Identify which cell holds the provided text, then report its (X, Y) central coordinate. 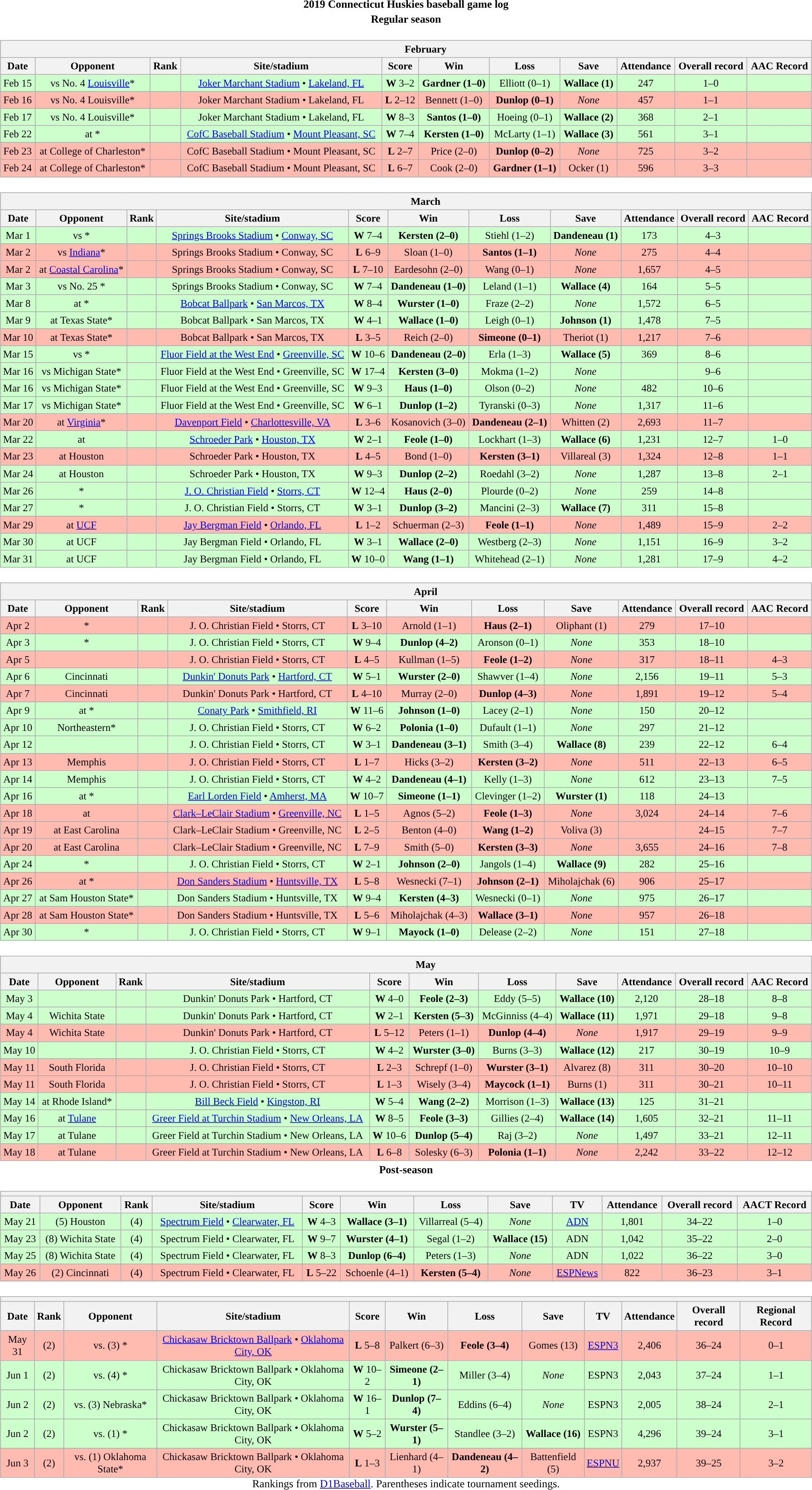
1,971 (647, 1016)
Wallace (2–0) (429, 542)
Burns (3–3) (517, 1050)
Hoeing (0–1) (525, 117)
Wurster (1–0) (429, 303)
Mar 30 (18, 542)
Villareal (3) (585, 456)
2,693 (649, 422)
at Rhode Island* (77, 1101)
Clevinger (1–2) (507, 796)
Alvarez (8) (587, 1067)
1,891 (647, 694)
Apr 16 (18, 796)
15–8 (713, 508)
Wallace (7) (585, 508)
Wallace (16) (553, 1434)
247 (645, 83)
W 10–2 (367, 1375)
10–6 (713, 388)
L 2–5 (367, 830)
vs. (3) * (111, 1346)
29–18 (711, 1016)
Feole (1–1) (509, 525)
3,655 (647, 847)
Polonia (1–0) (429, 728)
W 6–2 (367, 728)
2–2 (780, 525)
Wang (2–2) (444, 1101)
Burns (1) (587, 1084)
Kersten (3–1) (509, 456)
May 21 (20, 1222)
457 (645, 100)
Davenport Field • Charlottesville, VA (252, 422)
Eddy (5–5) (517, 999)
2,406 (649, 1346)
Feb 17 (18, 117)
282 (647, 864)
Maycock (1–1) (517, 1084)
L 6–9 (368, 252)
Apr 14 (18, 779)
Lienhard (4–1) (417, 1463)
Cook (2–0) (454, 168)
259 (649, 491)
19–12 (711, 694)
511 (647, 762)
Dunlop (3–2) (429, 508)
1,801 (632, 1222)
Miholajchak (6) (581, 881)
26–17 (711, 898)
at Coastal Carolina* (82, 269)
18–11 (711, 659)
Wallace (12) (587, 1050)
36–22 (700, 1256)
Apr 10 (18, 728)
March (406, 201)
Mar 22 (18, 440)
9–6 (713, 371)
26–18 (711, 915)
4–5 (713, 269)
May 31 (18, 1346)
Apr 27 (18, 898)
W 6–1 (368, 406)
Feole (1–3) (507, 813)
Feole (1–2) (507, 659)
17–9 (713, 559)
Ocker (1) (588, 168)
Simeone (2–1) (417, 1375)
Wang (1–1) (429, 559)
Kersten (5–4) (451, 1273)
Kersten (3–2) (507, 762)
Eddins (6–4) (485, 1404)
vs No. 25 * (82, 286)
L 6–7 (400, 168)
Wurster (4–1) (377, 1238)
Mar 31 (18, 559)
W 5–4 (389, 1101)
Apr 20 (18, 847)
4–2 (780, 559)
Dunlop (0–2) (525, 151)
Feole (2–3) (444, 999)
May 17 (19, 1135)
Tyranski (0–3) (509, 406)
1,287 (649, 474)
173 (649, 235)
Dunlop (1–2) (429, 406)
Dunlop (2–2) (429, 474)
W 5–1 (367, 677)
32–21 (711, 1118)
957 (647, 915)
Dunlop (4–4) (517, 1033)
Mar 27 (18, 508)
L 5–6 (367, 915)
Feb 22 (18, 134)
Apr 5 (18, 659)
Regional Record (776, 1316)
Morrison (1–3) (517, 1101)
Price (2–0) (454, 151)
Feole (3–4) (485, 1346)
Westberg (2–3) (509, 542)
Leland (1–1) (509, 286)
Jun 3 (18, 1463)
L 7–9 (367, 847)
10–9 (780, 1050)
596 (645, 168)
W 3–2 (400, 83)
Eardesohn (2–0) (429, 269)
2–0 (774, 1238)
Mayock (1–0) (429, 932)
8–6 (713, 354)
Dandeneau (4–1) (429, 779)
30–21 (711, 1084)
Raj (3–2) (517, 1135)
297 (647, 728)
1,657 (649, 269)
Mar 15 (18, 354)
21–12 (711, 728)
118 (647, 796)
12–12 (780, 1152)
2,120 (647, 999)
Kersten (3–0) (429, 371)
Apr 26 (18, 881)
Mar 8 (18, 303)
906 (647, 881)
Wallace (1–0) (429, 320)
Kersten (5–3) (444, 1016)
369 (649, 354)
Roedahl (3–2) (509, 474)
Delease (2–2) (507, 932)
1,022 (632, 1256)
3–0 (774, 1256)
Wallace (2) (588, 117)
Feb 23 (18, 151)
Apr 6 (18, 677)
39–24 (709, 1434)
Plourde (0–2) (509, 491)
353 (647, 643)
Olson (0–2) (509, 388)
Sloan (1–0) (429, 252)
L 7–10 (368, 269)
Kersten (2–0) (429, 235)
Lacey (2–1) (507, 711)
Miller (3–4) (485, 1375)
Mar 10 (18, 337)
Wurster (5–1) (417, 1434)
6–4 (779, 745)
AACT Record (774, 1205)
Santos (1–1) (509, 252)
W 10–7 (367, 796)
36–24 (709, 1346)
Peters (1–1) (444, 1033)
482 (649, 388)
3,024 (647, 813)
Mar 23 (18, 456)
Dunlop (4–2) (429, 643)
Benton (4–0) (429, 830)
12–7 (713, 440)
2,937 (649, 1463)
Feb 24 (18, 168)
Elliott (0–1) (525, 83)
W 16–1 (367, 1404)
W 5–2 (367, 1434)
Simeone (1–1) (429, 796)
Wallace (6) (585, 440)
30–20 (711, 1067)
Santos (1–0) (454, 117)
L 2–12 (400, 100)
Wesnecki (7–1) (429, 881)
ESPNU (604, 1463)
317 (647, 659)
36–23 (700, 1273)
Apr 7 (18, 694)
1,231 (649, 440)
2,043 (649, 1375)
1,217 (649, 337)
May 25 (20, 1256)
Mokma (1–2) (509, 371)
W 12–4 (368, 491)
33–22 (711, 1152)
1,324 (649, 456)
1,489 (649, 525)
Apr 12 (18, 745)
Dandeneau (1) (585, 235)
Schuerman (2–3) (429, 525)
W 4–3 (322, 1222)
Kullman (1–5) (429, 659)
217 (647, 1050)
16–9 (713, 542)
24–14 (711, 813)
L 3–6 (368, 422)
1,151 (649, 542)
Dandeneau (1–0) (429, 286)
0–1 (776, 1346)
Dandeneau (2–1) (509, 422)
Wallace (10) (587, 999)
29–19 (711, 1033)
561 (645, 134)
Wallace (15) (520, 1238)
1,497 (647, 1135)
Kosanovich (3–0) (429, 422)
Haus (2–0) (429, 491)
Wurster (3–0) (444, 1050)
Leigh (0–1) (509, 320)
Apr 19 (18, 830)
L 5–22 (322, 1273)
5–4 (779, 694)
27–18 (711, 932)
L 4–10 (367, 694)
Gomes (13) (553, 1346)
3–3 (711, 168)
Apr 3 (18, 643)
Johnson (1) (585, 320)
4–4 (713, 252)
Gillies (2–4) (517, 1118)
150 (647, 711)
Dandeneau (4–2) (485, 1463)
822 (632, 1273)
(2) Cincinnati (80, 1273)
Erla (1–3) (509, 354)
Voliva (3) (581, 830)
Apr 9 (18, 711)
W 17–4 (368, 371)
L 1–5 (367, 813)
24–13 (711, 796)
Apr 2 (18, 625)
Gardner (1–1) (525, 168)
May (406, 965)
vs. (4) * (111, 1375)
May 26 (20, 1273)
Apr 18 (18, 813)
L 3–10 (367, 625)
18–10 (711, 643)
12–8 (713, 456)
Wallace (11) (587, 1016)
Mar 26 (18, 491)
22–13 (711, 762)
Feb 16 (18, 100)
11–6 (713, 406)
May 14 (19, 1101)
10–11 (780, 1084)
Earl Lorden Field • Amherst, MA (257, 796)
Wurster (2–0) (429, 677)
Schrepf (1–0) (444, 1067)
28–18 (711, 999)
Apr 13 (18, 762)
W 4–1 (368, 320)
W 8–5 (389, 1118)
164 (649, 286)
1,042 (632, 1238)
Battenfield (5) (553, 1463)
38–24 (709, 1404)
May 3 (19, 999)
8–8 (780, 999)
Dunlop (7–4) (417, 1404)
Mar 20 (18, 422)
14–8 (713, 491)
23–13 (711, 779)
Johnson (1–0) (429, 711)
5–5 (713, 286)
37–24 (709, 1375)
125 (647, 1101)
Wallace (3) (588, 134)
Standlee (3–2) (485, 1434)
Palkert (6–3) (417, 1346)
Kersten (1–0) (454, 134)
Peters (1–3) (451, 1256)
L 6–8 (389, 1152)
Johnson (2–0) (429, 864)
1,605 (647, 1118)
Apr 30 (18, 932)
1,572 (649, 303)
vs. (3) Nebraska* (111, 1404)
11–11 (780, 1118)
Mar 1 (18, 235)
McLarty (1–1) (525, 134)
9–9 (780, 1033)
Fraze (2–2) (509, 303)
Whitten (2) (585, 422)
Feole (1–0) (429, 440)
Conaty Park • Smithfield, RI (257, 711)
W 9–7 (322, 1238)
33–21 (711, 1135)
5–3 (779, 677)
368 (645, 117)
Bennett (1–0) (454, 100)
Wesnecki (0–1) (507, 898)
Dunlop (6–4) (377, 1256)
Jun 1 (18, 1375)
Agnos (5–2) (429, 813)
17–10 (711, 625)
Haus (1–0) (429, 388)
vs. (1) Oklahoma State* (111, 1463)
20–12 (711, 711)
35–22 (700, 1238)
Feole (3–3) (444, 1118)
Haus (2–1) (507, 625)
W 11–6 (367, 711)
7–7 (779, 830)
975 (647, 898)
4,296 (649, 1434)
Dunlop (5–4) (444, 1135)
Wallace (8) (581, 745)
151 (647, 932)
2,242 (647, 1152)
31–21 (711, 1101)
Smith (5–0) (429, 847)
Gardner (1–0) (454, 83)
Mar 17 (18, 406)
L 1–7 (367, 762)
2,005 (649, 1404)
279 (647, 625)
30–19 (711, 1050)
Kelly (1–3) (507, 779)
34–22 (700, 1222)
39–25 (709, 1463)
Mar 3 (18, 286)
L 1–2 (368, 525)
Shawver (1–4) (507, 677)
Mar 29 (18, 525)
25–16 (711, 864)
Whitehead (2–1) (509, 559)
L 3–5 (368, 337)
612 (647, 779)
at Virginia* (82, 422)
Polonia (1–1) (517, 1152)
Dandeneau (3–1) (429, 745)
McGinniss (4–4) (517, 1016)
Bill Beck Field • Kingston, RI (258, 1101)
W 4–0 (389, 999)
May 10 (19, 1050)
10–10 (780, 1067)
(5) Houston (80, 1222)
Mancini (2–3) (509, 508)
L 2–3 (389, 1067)
13–8 (713, 474)
Wang (1–2) (507, 830)
May 16 (19, 1118)
Dandeneau (2–0) (429, 354)
Wang (0–1) (509, 269)
L 5–12 (389, 1033)
1,917 (647, 1033)
Apr 24 (18, 864)
239 (647, 745)
Theriot (1) (585, 337)
Arnold (1–1) (429, 625)
W 9–1 (367, 932)
19–11 (711, 677)
Wallace (9) (581, 864)
W 8–4 (368, 303)
May 23 (20, 1238)
Kersten (3–3) (507, 847)
April (406, 591)
Dunlop (4–3) (507, 694)
12–11 (780, 1135)
Segal (1–2) (451, 1238)
Hicks (3–2) (429, 762)
24–15 (711, 830)
Simeone (0–1) (509, 337)
Wallace (14) (587, 1118)
Reich (2–0) (429, 337)
Jangols (1–4) (507, 864)
11–7 (713, 422)
Wallace (5) (585, 354)
2,156 (647, 677)
May 18 (19, 1152)
9–8 (780, 1016)
Solesky (6–3) (444, 1152)
725 (645, 151)
Lockhart (1–3) (509, 440)
Dufault (1–1) (507, 728)
Oliphant (1) (581, 625)
Smith (3–4) (507, 745)
Wallace (1) (588, 83)
Bond (1–0) (429, 456)
Wurster (3–1) (517, 1067)
Miholajchak (4–3) (429, 915)
Mar 24 (18, 474)
25–17 (711, 881)
L 2–7 (400, 151)
Mar 9 (18, 320)
Feb 15 (18, 83)
1,317 (649, 406)
vs Indiana* (82, 252)
Villarreal (5–4) (451, 1222)
Wurster (1) (581, 796)
275 (649, 252)
vs. (1) * (111, 1434)
7–8 (779, 847)
W 10–0 (368, 559)
24–16 (711, 847)
1,281 (649, 559)
Northeastern* (87, 728)
Murray (2–0) (429, 694)
Aronson (0–1) (507, 643)
15–9 (713, 525)
Schoenle (4–1) (377, 1273)
February (406, 49)
Apr 28 (18, 915)
Wallace (4) (585, 286)
Wallace (13) (587, 1101)
1,478 (649, 320)
Wisely (3–4) (444, 1084)
Kersten (4–3) (429, 898)
Stiehl (1–2) (509, 235)
ESPNews (577, 1273)
Dunlop (0–1) (525, 100)
22–12 (711, 745)
Johnson (2–1) (507, 881)
